Search for the cell housing the specified text and yield its [X, Y] center coordinate. 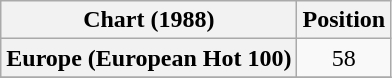
Chart (1988) [149, 20]
58 [344, 58]
Europe (European Hot 100) [149, 58]
Position [344, 20]
